Determine the [X, Y] coordinate at the center of the cell enclosing the given text.  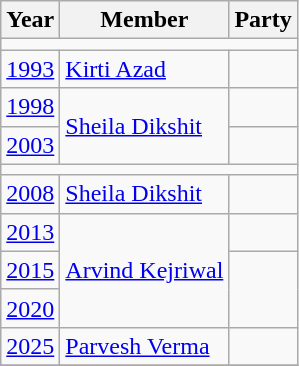
Year [30, 20]
1993 [30, 69]
Party [263, 20]
Parvesh Verma [144, 346]
2025 [30, 346]
2020 [30, 308]
2008 [30, 194]
2003 [30, 145]
Kirti Azad [144, 69]
2015 [30, 270]
2013 [30, 232]
1998 [30, 107]
Arvind Kejriwal [144, 270]
Member [144, 20]
